Find where the given text appears and provide that cell's center as [X, Y] coordinate. 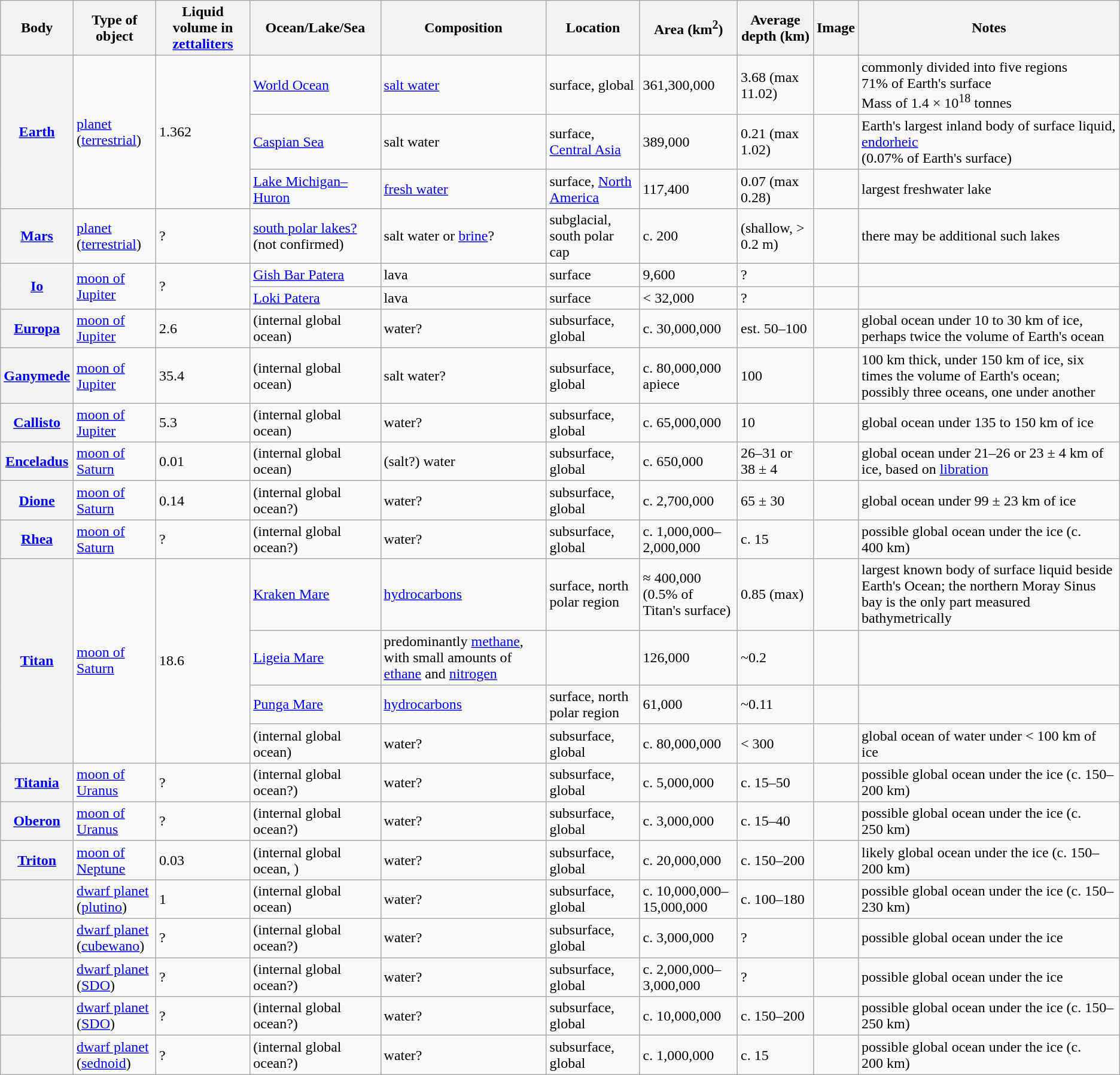
subglacial, south polar cap [593, 236]
c. 10,000,000–15,000,000 [688, 899]
Location [593, 28]
dwarf planet(cubewano) [114, 938]
commonly divided into five regions71% of Earth's surfaceMass of 1.4 × 1018 tonnes [988, 85]
0.21 (max 1.02) [775, 142]
c. 2,000,000–3,000,000 [688, 977]
≈ 400,000(0.5% of Titan's surface) [688, 595]
100 [775, 376]
c. 5,000,000 [688, 782]
global ocean of water under < 100 km of ice [988, 743]
Ganymede [37, 376]
35.4 [202, 376]
c. 80,000,000 [688, 743]
Europa [37, 329]
c. 65,000,000 [688, 422]
global ocean under 135 to 150 km of ice [988, 422]
c. 200 [688, 236]
c. 2,700,000 [688, 500]
c. 20,000,000 [688, 860]
possible global ocean under the ice (c. 150–200 km) [988, 782]
< 300 [775, 743]
est. 50–100 [775, 329]
126,000 [688, 657]
Notes [988, 28]
c. 15–50 [775, 782]
fresh water [463, 189]
Titania [37, 782]
c. 100–180 [775, 899]
18.6 [202, 660]
26–31 or 38 ± 4 [775, 462]
Type of object [114, 28]
moon of Neptune [114, 860]
0.85 (max) [775, 595]
c. 650,000 [688, 462]
65 ± 30 [775, 500]
Mars [37, 236]
(internal global ocean, ) [315, 860]
< 32,000 [688, 298]
possible global ocean under the ice (c. 400 km) [988, 540]
possible global ocean under the ice (c. 150–230 km) [988, 899]
surface, Central Asia [593, 142]
Earth's largest inland body of surface liquid, endorheic(0.07% of Earth's surface) [988, 142]
1 [202, 899]
dwarf planet(sednoid) [114, 1055]
Composition [463, 28]
Caspian Sea [315, 142]
1.362 [202, 132]
Gish Bar Patera [315, 275]
9,600 [688, 275]
100 km thick, under 150 km of ice, six times the volume of Earth's ocean;possibly three oceans, one under another [988, 376]
c. 15–40 [775, 821]
Ligeia Mare [315, 657]
Body [37, 28]
Triton [37, 860]
global ocean under 21–26 or 23 ± 4 km of ice, based on libration [988, 462]
0.14 [202, 500]
10 [775, 422]
Enceladus [37, 462]
Oberon [37, 821]
c. 30,000,000 [688, 329]
Dione [37, 500]
dwarf planet(plutino) [114, 899]
possible global ocean under the ice (c. 150–250 km) [988, 1016]
largest freshwater lake [988, 189]
salt water? [463, 376]
Io [37, 287]
Image [835, 28]
c. 10,000,000 [688, 1016]
salt water or brine? [463, 236]
south polar lakes? (not confirmed) [315, 236]
Average depth (km) [775, 28]
Area (km2) [688, 28]
0.01 [202, 462]
0.07 (max 0.28) [775, 189]
(shallow, > 0.2 m) [775, 236]
World Ocean [315, 85]
there may be additional such lakes [988, 236]
global ocean under 99 ± 23 km of ice [988, 500]
Liquid volume in zettaliters [202, 28]
surface, global [593, 85]
largest known body of surface liquid beside Earth's Ocean; the northern Moray Sinus bay is the only part measured bathymetrically [988, 595]
~0.2 [775, 657]
Kraken Mare [315, 595]
global ocean under 10 to 30 km of ice, perhaps twice the volume of Earth's ocean [988, 329]
c. 1,000,000–2,000,000 [688, 540]
predominantly methane, with small amounts of ethane and nitrogen [463, 657]
61,000 [688, 705]
possible global ocean under the ice (c. 250 km) [988, 821]
c. 80,000,000 apiece [688, 376]
(salt?) water [463, 462]
Lake Michigan–Huron [315, 189]
~0.11 [775, 705]
117,400 [688, 189]
c. 1,000,000 [688, 1055]
361,300,000 [688, 85]
Earth [37, 132]
Ocean/Lake/Sea [315, 28]
likely global ocean under the ice (c. 150–200 km) [988, 860]
surface, North America [593, 189]
389,000 [688, 142]
2.6 [202, 329]
Callisto [37, 422]
Punga Mare [315, 705]
Loki Patera [315, 298]
possible global ocean under the ice (c. 200 km) [988, 1055]
0.03 [202, 860]
5.3 [202, 422]
3.68 (max 11.02) [775, 85]
Rhea [37, 540]
Titan [37, 660]
